Locate the cell with the specified text and output its (X, Y) center coordinate. 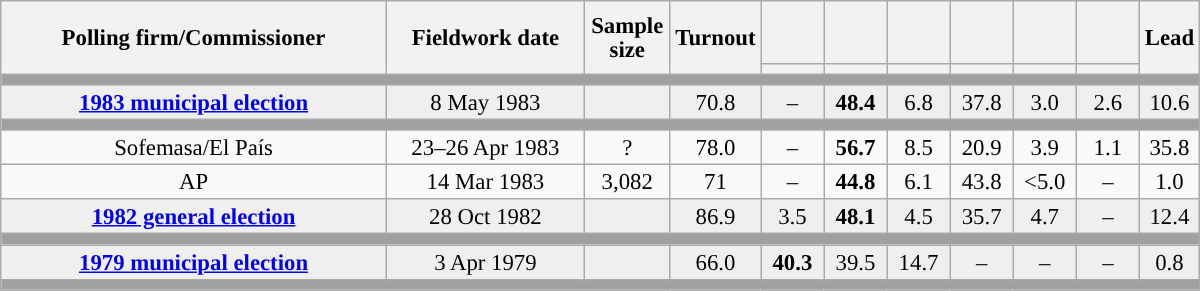
8 May 1983 (485, 102)
Sample size (627, 38)
Turnout (716, 38)
70.8 (716, 102)
35.7 (982, 218)
2.6 (1108, 102)
6.1 (918, 182)
<5.0 (1044, 182)
40.3 (792, 262)
3.9 (1044, 148)
3.5 (792, 218)
Fieldwork date (485, 38)
39.5 (856, 262)
78.0 (716, 148)
3.0 (1044, 102)
1.0 (1169, 182)
12.4 (1169, 218)
20.9 (982, 148)
66.0 (716, 262)
? (627, 148)
48.4 (856, 102)
37.8 (982, 102)
28 Oct 1982 (485, 218)
56.7 (856, 148)
71 (716, 182)
14.7 (918, 262)
10.6 (1169, 102)
Polling firm/Commissioner (194, 38)
Lead (1169, 38)
0.8 (1169, 262)
44.8 (856, 182)
AP (194, 182)
14 Mar 1983 (485, 182)
48.1 (856, 218)
3,082 (627, 182)
6.8 (918, 102)
1982 general election (194, 218)
8.5 (918, 148)
86.9 (716, 218)
23–26 Apr 1983 (485, 148)
1.1 (1108, 148)
1979 municipal election (194, 262)
Sofemasa/El País (194, 148)
43.8 (982, 182)
4.7 (1044, 218)
35.8 (1169, 148)
3 Apr 1979 (485, 262)
4.5 (918, 218)
1983 municipal election (194, 102)
